Scan for the cell matching the given text and deliver its (x, y) coordinate at center. 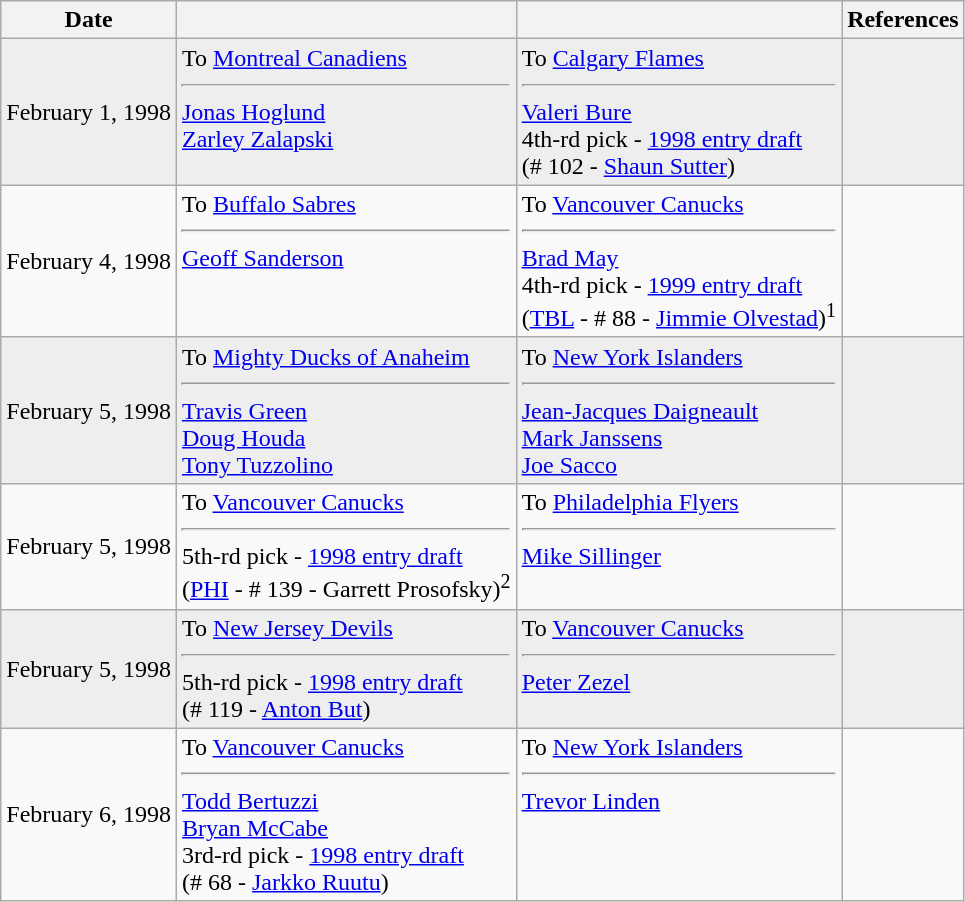
To Vancouver CanucksTodd BertuzziBryan McCabe3rd-rd pick - 1998 entry draft(# 68 - Jarkko Ruutu) (346, 814)
To Mighty Ducks of AnaheimTravis GreenDoug HoudaTony Tuzzolino (346, 410)
To Calgary FlamesValeri Bure4th-rd pick - 1998 entry draft(# 102 - Shaun Sutter) (678, 112)
February 1, 1998 (89, 112)
To Montreal CanadiensJonas HoglundZarley Zalapski (346, 112)
To New Jersey Devils5th-rd pick - 1998 entry draft(# 119 - Anton But) (346, 668)
To Buffalo SabresGeoff Sanderson (346, 262)
To New York IslandersTrevor Linden (678, 814)
February 6, 1998 (89, 814)
To Philadelphia FlyersMike Sillinger (678, 546)
Date (89, 20)
To Vancouver CanucksBrad May4th-rd pick - 1999 entry draft(TBL - # 88 - Jimmie Olvestad)1 (678, 262)
To Vancouver CanucksPeter Zezel (678, 668)
To New York IslandersJean-Jacques DaigneaultMark JanssensJoe Sacco (678, 410)
February 4, 1998 (89, 262)
To Vancouver Canucks5th-rd pick - 1998 entry draft(PHI - # 139 - Garrett Prosofsky)2 (346, 546)
References (904, 20)
